Scan for the cell matching the given text and deliver its (x, y) coordinate at center. 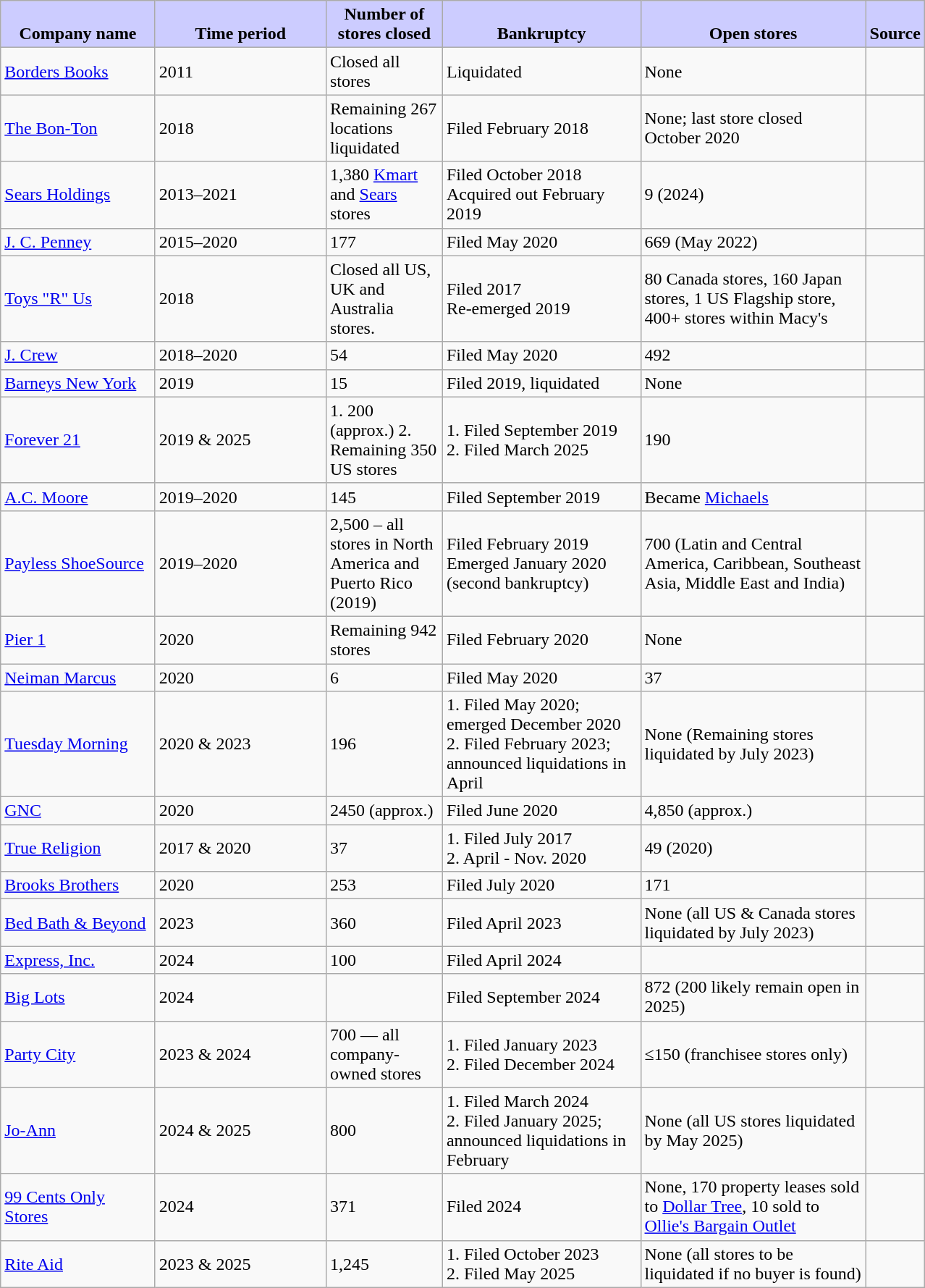
1. 200 (approx.) 2. Remaining 350 US stores (384, 440)
15 (384, 383)
None (all US & Canada stores liquidated by July 2023) (753, 922)
2024 & 2025 (240, 1131)
Barneys New York (78, 383)
2011 (240, 71)
1. Filed July 20172. April - Nov. 2020 (541, 849)
Filed February 2018 (541, 128)
Express, Inc. (78, 960)
Sears Holdings (78, 195)
171 (753, 885)
None (Remaining stores liquidated by July 2023) (753, 744)
2023 (240, 922)
Payless ShoeSource (78, 563)
177 (384, 242)
Tuesday Morning (78, 744)
492 (753, 355)
1. Filed January 20232. Filed December 2024 (541, 1054)
Became Michaels (753, 497)
Filed September 2024 (541, 998)
Filed October 2018Acquired out February 2019 (541, 195)
Filed 2017Re-emerged 2019 (541, 298)
1. Filed March 20242. Filed January 2025; announced liquidations in February (541, 1131)
2015–2020 (240, 242)
1. Filed September 20192. Filed March 2025 (541, 440)
2023 & 2024 (240, 1054)
Number of stores closed (384, 25)
None (all US stores liquidated by May 2025) (753, 1131)
100 (384, 960)
J. C. Penney (78, 242)
Filed June 2020 (541, 811)
Filed April 2023 (541, 922)
Filed 2024 (541, 1207)
Remaining 267 locations liquidated (384, 128)
Bankruptcy (541, 25)
Borders Books (78, 71)
2019 (240, 383)
Forever 21 (78, 440)
2013–2021 (240, 195)
Company name (78, 25)
Open stores (753, 25)
4,850 (approx.) (753, 811)
190 (753, 440)
2023 & 2025 (240, 1264)
None (all stores to be liquidated if no buyer is found) (753, 1264)
800 (384, 1131)
None, 170 property leases sold to Dollar Tree, 10 sold to Ollie's Bargain Outlet (753, 1207)
Filed February 2020 (541, 640)
Filed September 2019 (541, 497)
Remaining 942 stores (384, 640)
Rite Aid (78, 1264)
196 (384, 744)
6 (384, 677)
Filed February 2019Emerged January 2020 (second bankruptcy) (541, 563)
True Religion (78, 849)
9 (2024) (753, 195)
2017 & 2020 (240, 849)
The Bon-Ton (78, 128)
Closed all stores (384, 71)
Jo-Ann (78, 1131)
Closed all US, UK and Australia stores. (384, 298)
2019 & 2025 (240, 440)
Filed 2019, liquidated (541, 383)
A.C. Moore (78, 497)
2018–2020 (240, 355)
700 — all company-owned stores (384, 1054)
1,380 Kmart and Sears stores (384, 195)
≤150 (franchisee stores only) (753, 1054)
700 (Latin and Central America, Caribbean, Southeast Asia, Middle East and India) (753, 563)
1,245 (384, 1264)
872 (200 likely remain open in 2025) (753, 998)
80 Canada stores, 160 Japan stores, 1 US Flagship store, 400+ stores within Macy's (753, 298)
Big Lots (78, 998)
Bed Bath & Beyond (78, 922)
49 (2020) (753, 849)
371 (384, 1207)
253 (384, 885)
Toys "R" Us (78, 298)
Brooks Brothers (78, 885)
1. Filed May 2020; emerged December 20202. Filed February 2023; announced liquidations in April (541, 744)
360 (384, 922)
Pier 1 (78, 640)
145 (384, 497)
2020 & 2023 (240, 744)
Party City (78, 1054)
GNC (78, 811)
None; last store closed October 2020 (753, 128)
1. Filed October 20232. Filed May 2025 (541, 1264)
99 Cents Only Stores (78, 1207)
2,500 – all stores in North America and Puerto Rico (2019) (384, 563)
Neiman Marcus (78, 677)
Filed April 2024 (541, 960)
Time period (240, 25)
669 (May 2022) (753, 242)
Filed July 2020 (541, 885)
Liquidated (541, 71)
54 (384, 355)
Source (895, 25)
2450 (approx.) (384, 811)
J. Crew (78, 355)
